Pinpoint the cell where the given text exists, returning its [X, Y] midpoint coordinate. 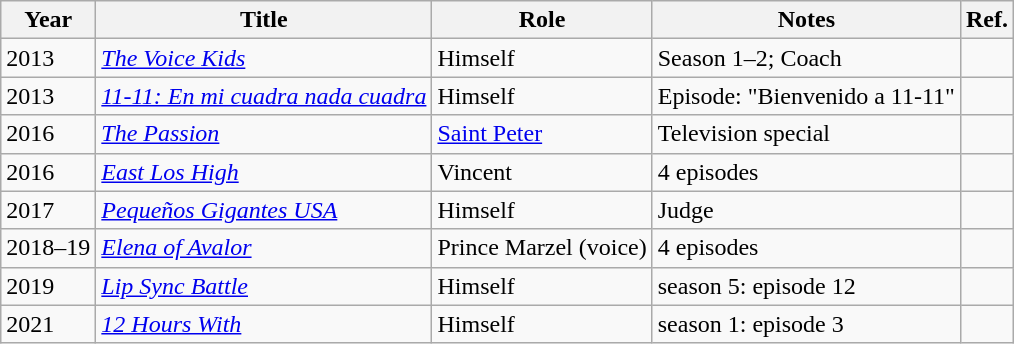
2018–19 [48, 248]
2017 [48, 210]
11-11: En mi cuadra nada cuadra [264, 96]
season 1: episode 3 [806, 324]
The Passion [264, 134]
2021 [48, 324]
2019 [48, 286]
Judge [806, 210]
Vincent [542, 172]
Prince Marzel (voice) [542, 248]
Season 1–2; Coach [806, 58]
Lip Sync Battle [264, 286]
Role [542, 20]
East Los High [264, 172]
season 5: episode 12 [806, 286]
Saint Peter [542, 134]
Episode: "Bienvenido a 11-11" [806, 96]
Elena of Avalor [264, 248]
Year [48, 20]
Television special [806, 134]
Pequeños Gigantes USA [264, 210]
12 Hours With [264, 324]
Title [264, 20]
Ref. [986, 20]
Notes [806, 20]
The Voice Kids [264, 58]
